Extract the [X, Y] coordinate from the center of the cell holding the provided text.  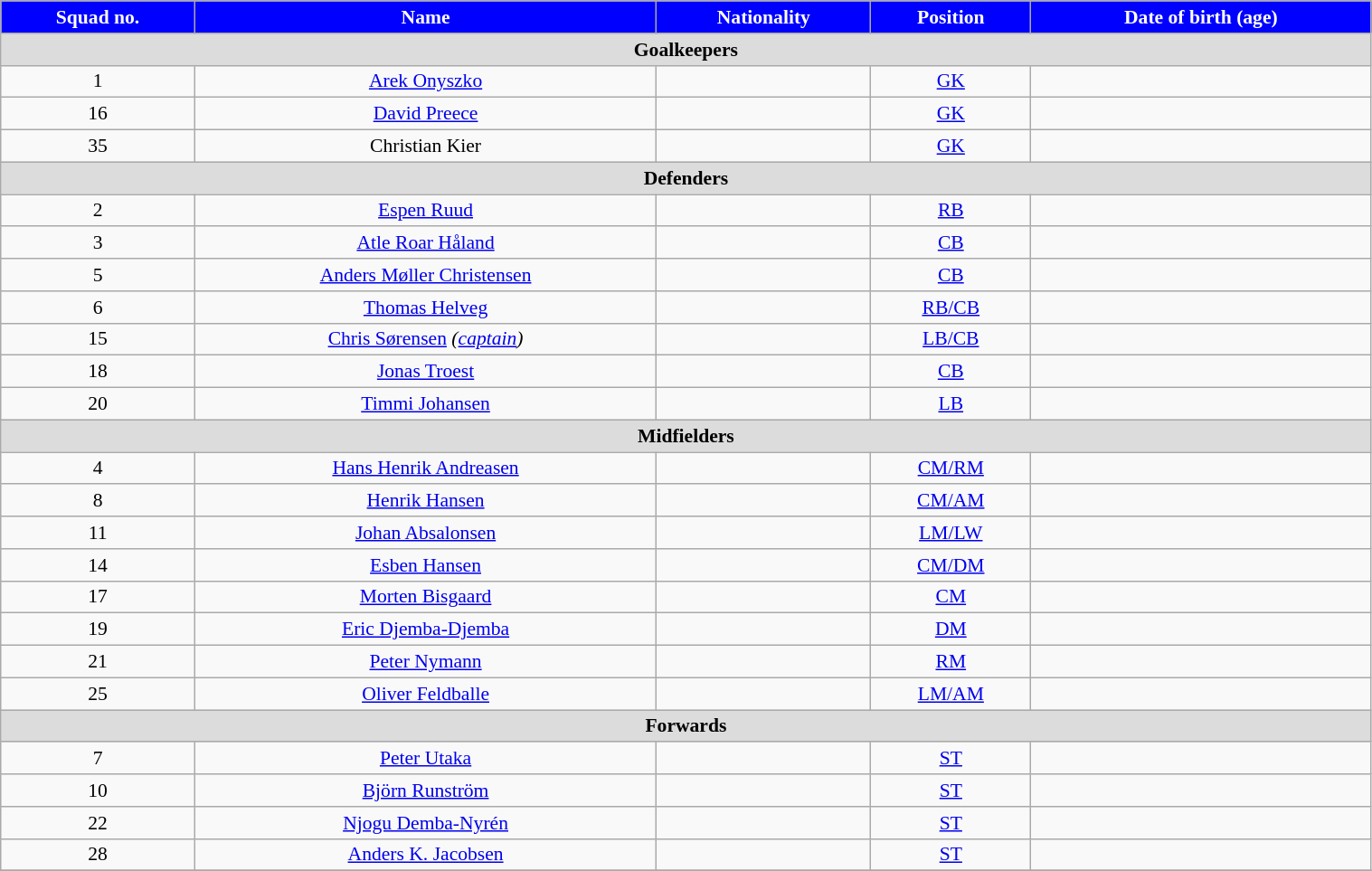
15 [98, 339]
David Preece [425, 114]
Defenders [686, 178]
Name [425, 17]
LB/CB [951, 339]
Arek Onyszko [425, 81]
28 [98, 855]
Jonas Troest [425, 372]
1 [98, 81]
Date of birth (age) [1201, 17]
3 [98, 243]
Johan Absalonsen [425, 533]
Oliver Feldballe [425, 694]
LM/LW [951, 533]
LM/AM [951, 694]
7 [98, 759]
Morten Bisgaard [425, 597]
CM/RM [951, 469]
16 [98, 114]
Björn Runström [425, 791]
20 [98, 404]
RM [951, 662]
11 [98, 533]
4 [98, 469]
10 [98, 791]
Nationality [763, 17]
Goalkeepers [686, 50]
Eric Djemba-Djemba [425, 630]
5 [98, 275]
CM [951, 597]
Atle Roar Håland [425, 243]
CM/AM [951, 501]
Forwards [686, 726]
Position [951, 17]
RB/CB [951, 308]
19 [98, 630]
Njogu Demba-Nyrén [425, 823]
Anders K. Jacobsen [425, 855]
Chris Sørensen (captain) [425, 339]
Timmi Johansen [425, 404]
2 [98, 211]
Thomas Helveg [425, 308]
25 [98, 694]
Espen Ruud [425, 211]
Henrik Hansen [425, 501]
CM/DM [951, 565]
Christian Kier [425, 147]
LB [951, 404]
17 [98, 597]
22 [98, 823]
35 [98, 147]
Esben Hansen [425, 565]
DM [951, 630]
6 [98, 308]
Midfielders [686, 436]
Anders Møller Christensen [425, 275]
18 [98, 372]
21 [98, 662]
8 [98, 501]
Peter Nymann [425, 662]
RB [951, 211]
Hans Henrik Andreasen [425, 469]
Peter Utaka [425, 759]
14 [98, 565]
Squad no. [98, 17]
